Extract the (X, Y) coordinate from the center of the cell holding the provided text.  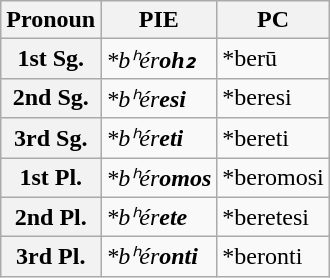
*bʰéronti (159, 257)
*bʰéromos (159, 178)
*bʰéreti (159, 138)
2nd Sg. (51, 98)
*beretesi (273, 217)
*beromosi (273, 178)
PIE (159, 20)
*bʰérete (159, 217)
*bereti (273, 138)
1st Sg. (51, 59)
Pronoun (51, 20)
*beresi (273, 98)
*beronti (273, 257)
*berū (273, 59)
PC (273, 20)
*bʰéresi (159, 98)
*bʰéroh₂ (159, 59)
3rd Pl. (51, 257)
3rd Sg. (51, 138)
1st Pl. (51, 178)
2nd Pl. (51, 217)
